Detect which cell encompasses the target text, then output its (X, Y) center coordinate. 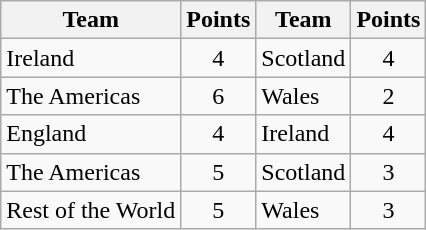
6 (218, 96)
England (91, 134)
2 (388, 96)
Rest of the World (91, 210)
